Pinpoint the cell where the given text exists, returning its (X, Y) midpoint coordinate. 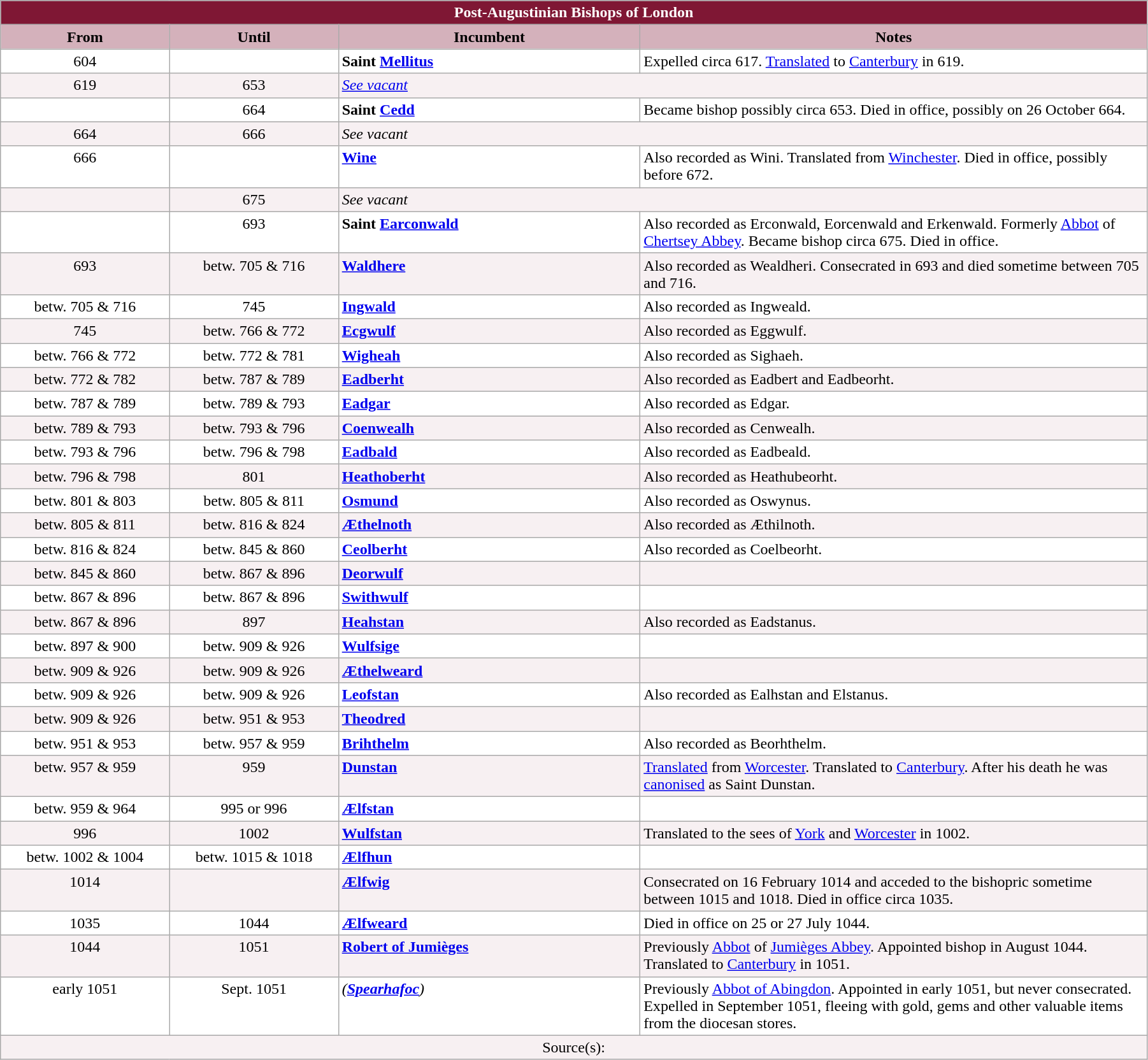
1014 (85, 891)
Also recorded as Wini. Translated from Winchester. Died in office, possibly before 672. (894, 167)
early 1051 (85, 1006)
959 (254, 776)
Eadberht (489, 380)
Also recorded as Heathubeorht. (894, 476)
Brihthelm (489, 743)
Consecrated on 16 February 1014 and acceded to the bishopric sometime between 1015 and 1018. Died in office circa 1035. (894, 891)
Ecgwulf (489, 331)
995 or 996 (254, 809)
Also recorded as Ingweald. (894, 306)
Waldhere (489, 274)
Theodred (489, 719)
Also recorded as Edgar. (894, 404)
Also recorded as Beorhthelm. (894, 743)
Wulfsige (489, 646)
betw. 959 & 964 (85, 809)
Also recorded as Wealdheri. Consecrated in 693 and died sometime between 705 and 716. (894, 274)
Also recorded as Eadstanus. (894, 622)
Translated to the sees of York and Worcester in 1002. (894, 833)
betw. 772 & 781 (254, 355)
Heathoberht (489, 476)
Ælfstan (489, 809)
Wigheah (489, 355)
Leofstan (489, 694)
Notes (894, 37)
619 (85, 85)
Æthelnoth (489, 525)
604 (85, 61)
Also recorded as Eadbeald. (894, 452)
Osmund (489, 501)
betw. 1015 & 1018 (254, 857)
Also recorded as Coelbeorht. (894, 549)
Deorwulf (489, 573)
Dunstan (489, 776)
1035 (85, 923)
Also recorded as Eggwulf. (894, 331)
Also recorded as Cenwealh. (894, 428)
Became bishop possibly circa 653. Died in office, possibly on 26 October 664. (894, 110)
996 (85, 833)
Ælfhun (489, 857)
Ælfwig (489, 891)
Also recorded as Æthilnoth. (894, 525)
Ceolberht (489, 549)
Also recorded as Oswynus. (894, 501)
(Spearhafoc) (489, 1006)
897 (254, 622)
Also recorded as Eadbert and Eadbeorht. (894, 380)
Eadbald (489, 452)
betw. 1002 & 1004 (85, 857)
Expelled circa 617. Translated to Canterbury in 619. (894, 61)
675 (254, 199)
betw. 801 & 803 (85, 501)
1051 (254, 956)
Saint Mellitus (489, 61)
Also recorded as Ealhstan and Elstanus. (894, 694)
Saint Earconwald (489, 232)
Incumbent (489, 37)
Robert of Jumièges (489, 956)
Died in office on 25 or 27 July 1044. (894, 923)
Post-Augustinian Bishops of London (574, 13)
Eadgar (489, 404)
Until (254, 37)
From (85, 37)
Ingwald (489, 306)
betw. 897 & 900 (85, 646)
Heahstan (489, 622)
Sept. 1051 (254, 1006)
Also recorded as Sighaeh. (894, 355)
653 (254, 85)
Source(s): (574, 1047)
Wulfstan (489, 833)
betw. 772 & 782 (85, 380)
Swithwulf (489, 598)
Previously Abbot of Jumièges Abbey. Appointed bishop in August 1044. Translated to Canterbury in 1051. (894, 956)
Ælfweard (489, 923)
1002 (254, 833)
Coenwealh (489, 428)
Translated from Worcester. Translated to Canterbury. After his death he was canonised as Saint Dunstan. (894, 776)
Also recorded as Erconwald, Eorcenwald and Erkenwald. Formerly Abbot of Chertsey Abbey. Became bishop circa 675. Died in office. (894, 232)
Æthelweard (489, 670)
Wine (489, 167)
801 (254, 476)
Saint Cedd (489, 110)
